Provide the [x, y] coordinate of the cell's center where the given text is located.  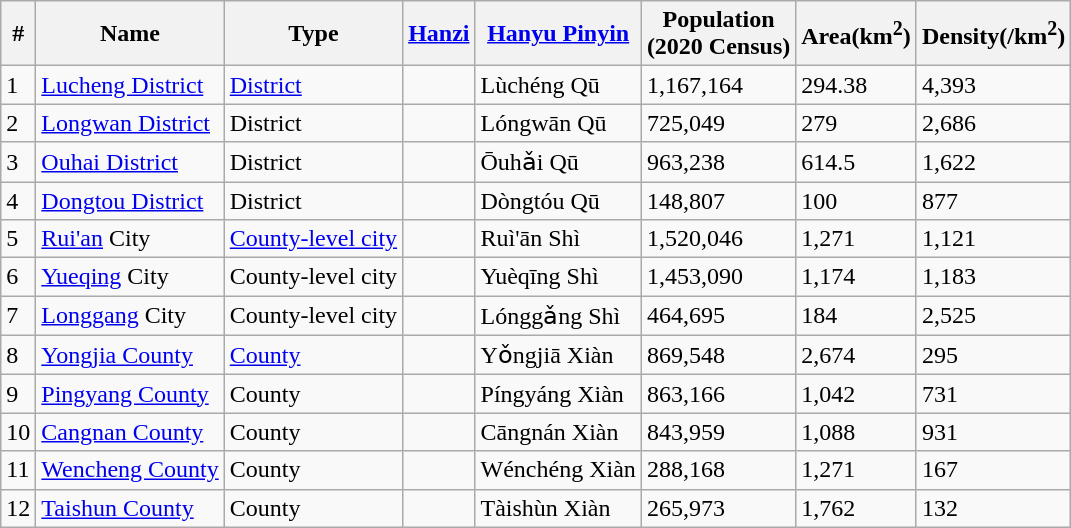
167 [993, 470]
1 [18, 85]
3 [18, 162]
Yueqing City [130, 277]
1,042 [856, 394]
279 [856, 123]
1,453,090 [718, 277]
2,525 [993, 316]
294.38 [856, 85]
8 [18, 355]
288,168 [718, 470]
Yongjia County [130, 355]
Lónggǎng Shì [558, 316]
148,807 [718, 201]
100 [856, 201]
Dòngtóu Qū [558, 201]
Cāngnán Xiàn [558, 432]
2,674 [856, 355]
Density(/km2) [993, 34]
11 [18, 470]
Hanzi [439, 34]
Ruì'ān Shì [558, 239]
1,520,046 [718, 239]
Píngyáng Xiàn [558, 394]
132 [993, 508]
1,622 [993, 162]
Type [313, 34]
295 [993, 355]
Cangnan County [130, 432]
Longgang City [130, 316]
843,959 [718, 432]
Wénchéng Xiàn [558, 470]
963,238 [718, 162]
Dongtou District [130, 201]
Hanyu Pinyin [558, 34]
877 [993, 201]
Longwan District [130, 123]
5 [18, 239]
Lóngwān Qū [558, 123]
2 [18, 123]
1,183 [993, 277]
931 [993, 432]
863,166 [718, 394]
1,121 [993, 239]
6 [18, 277]
869,548 [718, 355]
Pingyang County [130, 394]
Wencheng County [130, 470]
614.5 [856, 162]
4,393 [993, 85]
265,973 [718, 508]
Ōuhǎi Qū [558, 162]
Taishun County [130, 508]
725,049 [718, 123]
2,686 [993, 123]
7 [18, 316]
Tàishùn Xiàn [558, 508]
731 [993, 394]
Rui'an City [130, 239]
464,695 [718, 316]
1,167,164 [718, 85]
Yuèqīng Shì [558, 277]
Ouhai District [130, 162]
Population(2020 Census) [718, 34]
Name [130, 34]
9 [18, 394]
10 [18, 432]
1,762 [856, 508]
Lucheng District [130, 85]
4 [18, 201]
# [18, 34]
12 [18, 508]
Yǒngjiā Xiàn [558, 355]
Area(km2) [856, 34]
1,174 [856, 277]
Lùchéng Qū [558, 85]
1,088 [856, 432]
184 [856, 316]
